Determine the (X, Y) coordinate at the center of the cell enclosing the given text.  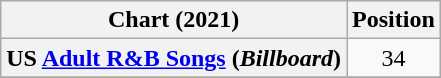
34 (394, 58)
Position (394, 20)
Chart (2021) (174, 20)
US Adult R&B Songs (Billboard) (174, 58)
